Extract the (x, y) coordinate from the center of the cell holding the provided text.  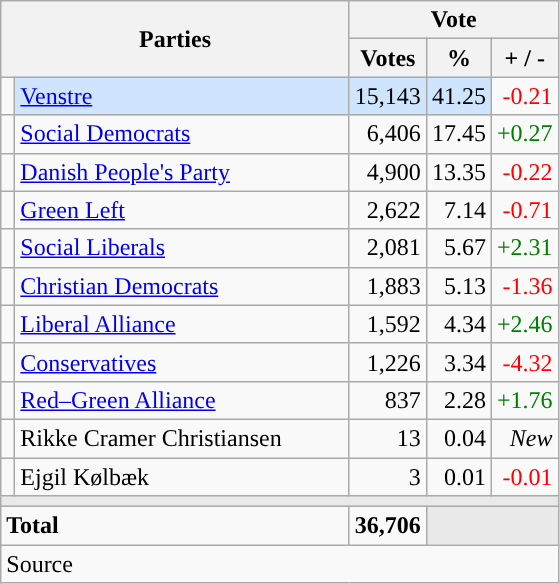
2,622 (388, 210)
Total (176, 526)
-0.21 (524, 96)
Vote (454, 20)
+ / - (524, 58)
+0.27 (524, 134)
+1.76 (524, 400)
15,143 (388, 96)
New (524, 438)
7.14 (458, 210)
3.34 (458, 362)
Rikke Cramer Christiansen (182, 438)
Liberal Alliance (182, 324)
13.35 (458, 172)
6,406 (388, 134)
+2.46 (524, 324)
Ejgil Kølbæk (182, 477)
1,883 (388, 286)
5.13 (458, 286)
5.67 (458, 248)
4,900 (388, 172)
+2.31 (524, 248)
-4.32 (524, 362)
2,081 (388, 248)
13 (388, 438)
-1.36 (524, 286)
837 (388, 400)
Source (280, 564)
Votes (388, 58)
Green Left (182, 210)
1,226 (388, 362)
2.28 (458, 400)
4.34 (458, 324)
0.01 (458, 477)
-0.01 (524, 477)
Conservatives (182, 362)
1,592 (388, 324)
Parties (176, 39)
Red–Green Alliance (182, 400)
-0.71 (524, 210)
Social Liberals (182, 248)
0.04 (458, 438)
-0.22 (524, 172)
17.45 (458, 134)
Social Democrats (182, 134)
3 (388, 477)
36,706 (388, 526)
Venstre (182, 96)
41.25 (458, 96)
Christian Democrats (182, 286)
Danish People's Party (182, 172)
% (458, 58)
